Detect which cell encompasses the target text, then output its (x, y) center coordinate. 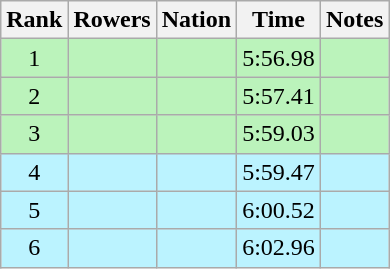
1 (34, 58)
2 (34, 96)
3 (34, 134)
Rowers (112, 20)
5 (34, 210)
6:02.96 (279, 248)
5:57.41 (279, 96)
6 (34, 248)
6:00.52 (279, 210)
5:59.47 (279, 172)
5:59.03 (279, 134)
Time (279, 20)
4 (34, 172)
Nation (196, 20)
Rank (34, 20)
5:56.98 (279, 58)
Notes (354, 20)
